Extract the (X, Y) coordinate from the center of the cell holding the provided text.  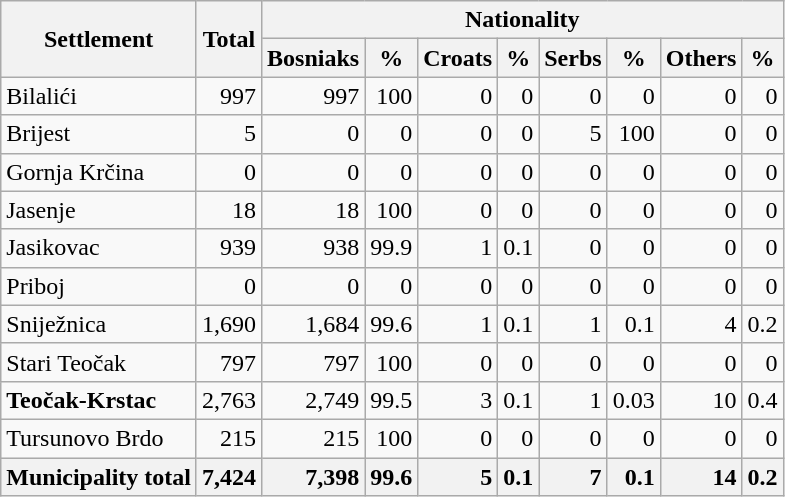
939 (228, 248)
Sniježnica (99, 324)
Stari Teočak (99, 362)
Nationality (522, 20)
Total (228, 39)
0.4 (762, 400)
99.5 (392, 400)
7,424 (228, 477)
Teočak-Krstac (99, 400)
10 (701, 400)
Priboj (99, 286)
3 (458, 400)
Gornja Krčina (99, 172)
Bilalići (99, 96)
2,763 (228, 400)
Bosniaks (314, 58)
14 (701, 477)
Jasikovac (99, 248)
Others (701, 58)
938 (314, 248)
Jasenje (99, 210)
7 (573, 477)
Municipality total (99, 477)
Croats (458, 58)
4 (701, 324)
Brijest (99, 134)
2,749 (314, 400)
99.9 (392, 248)
Tursunovo Brdo (99, 438)
Serbs (573, 58)
0.03 (634, 400)
Settlement (99, 39)
1,690 (228, 324)
1,684 (314, 324)
7,398 (314, 477)
